Scan for the cell matching the given text and deliver its [x, y] coordinate at center. 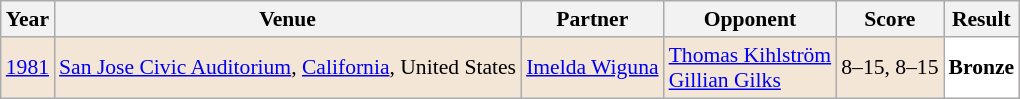
Opponent [750, 19]
Year [28, 19]
Bronze [982, 68]
San Jose Civic Auditorium, California, United States [288, 68]
Imelda Wiguna [592, 68]
1981 [28, 68]
Result [982, 19]
Venue [288, 19]
Score [890, 19]
Partner [592, 19]
Thomas Kihlström Gillian Gilks [750, 68]
8–15, 8–15 [890, 68]
